Locate the cell with the specified text and output its [X, Y] center coordinate. 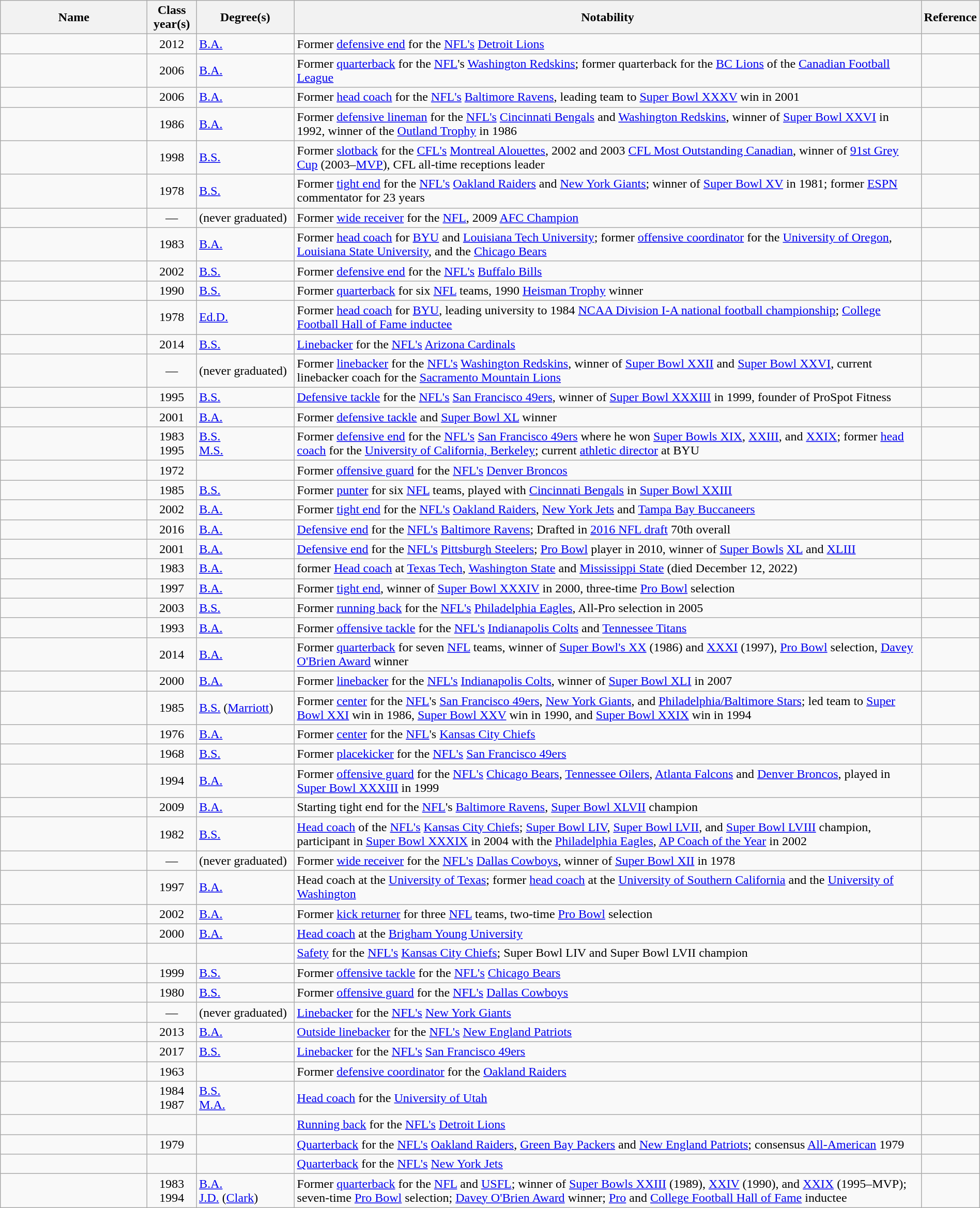
1968 [172, 754]
Quarterback for the NFL's New York Jets [608, 1164]
former Head coach at Texas Tech, Washington State and Mississippi State (died December 12, 2022) [608, 569]
1972 [172, 470]
Former offensive tackle for the NFL's Indianapolis Colts and Tennessee Titans [608, 628]
19841987 [172, 1098]
Former kick returner for three NFL teams, two-time Pro Bowl selection [608, 914]
Head coach at the Brigham Young University [608, 934]
Head coach for the University of Utah [608, 1098]
B.S. (Marriott) [245, 707]
Notability [608, 18]
Name [74, 18]
Defensive end for the NFL's Baltimore Ravens; Drafted in 2016 NFL draft 70th overall [608, 529]
Starting tight end for the NFL's Baltimore Ravens, Super Bowl XLVII champion [608, 807]
Former tight end, winner of Super Bowl XXXIV in 2000, three-time Pro Bowl selection [608, 588]
B.A.J.D. (Clark) [245, 1191]
Reference [950, 18]
Former head coach for BYU, leading university to 1984 NCAA Division I-A national football championship; College Football Hall of Fame inductee [608, 317]
Class year(s) [172, 18]
Former tight end for the NFL's Oakland Raiders and New York Giants; winner of Super Bowl XV in 1981; former ESPN commentator for 23 years [608, 191]
Former punter for six NFL teams, played with Cincinnati Bengals in Super Bowl XXIII [608, 490]
2013 [172, 1032]
Former head coach for the NFL's Baltimore Ravens, leading team to Super Bowl XXXV win in 2001 [608, 97]
1999 [172, 973]
Former quarterback for seven NFL teams, winner of Super Bowl's XX (1986) and XXXI (1997), Pro Bowl selection, Davey O'Brien Award winner [608, 654]
1998 [172, 157]
Former center for the NFL's Kansas City Chiefs [608, 735]
Linebacker for the NFL's Arizona Cardinals [608, 344]
1980 [172, 992]
Former wide receiver for the NFL, 2009 AFC Champion [608, 218]
B.S.M.A. [245, 1098]
Former offensive tackle for the NFL's Chicago Bears [608, 973]
Outside linebacker for the NFL's New England Patriots [608, 1032]
2012 [172, 44]
1976 [172, 735]
1986 [172, 124]
Former linebacker for the NFL's Indianapolis Colts, winner of Super Bowl XLI in 2007 [608, 681]
19831994 [172, 1191]
19831995 [172, 444]
1993 [172, 628]
Former defensive tackle and Super Bowl XL winner [608, 417]
1990 [172, 290]
Former tight end for the NFL's Oakland Raiders, New York Jets and Tampa Bay Buccaneers [608, 510]
Former defensive end for the NFL's Detroit Lions [608, 44]
Former running back for the NFL's Philadelphia Eagles, All-Pro selection in 2005 [608, 608]
1995 [172, 397]
Linebacker for the NFL's New York Giants [608, 1012]
1982 [172, 834]
1979 [172, 1144]
Running back for the NFL's Detroit Lions [608, 1125]
Ed.D. [245, 317]
Degree(s) [245, 18]
2003 [172, 608]
Quarterback for the NFL's Oakland Raiders, Green Bay Packers and New England Patriots; consensus All-American 1979 [608, 1144]
1994 [172, 781]
Former defensive coordinator for the Oakland Raiders [608, 1072]
Former offensive guard for the NFL's Denver Broncos [608, 470]
Former placekicker for the NFL's San Francisco 49ers [608, 754]
Former offensive guard for the NFL's Chicago Bears, Tennessee Oilers, Atlanta Falcons and Denver Broncos, played in Super Bowl XXXIII in 1999 [608, 781]
B.S.M.S. [245, 444]
Former wide receiver for the NFL's Dallas Cowboys, winner of Super Bowl XII in 1978 [608, 861]
2009 [172, 807]
2016 [172, 529]
2017 [172, 1051]
Defensive end for the NFL's Pittsburgh Steelers; Pro Bowl player in 2010, winner of Super Bowls XL and XLIII [608, 549]
1963 [172, 1072]
Former quarterback for six NFL teams, 1990 Heisman Trophy winner [608, 290]
Safety for the NFL's Kansas City Chiefs; Super Bowl LIV and Super Bowl LVII champion [608, 953]
Defensive tackle for the NFL's San Francisco 49ers, winner of Super Bowl XXXIII in 1999, founder of ProSpot Fitness [608, 397]
Former quarterback for the NFL's Washington Redskins; former quarterback for the BC Lions of the Canadian Football League [608, 70]
Head coach at the University of Texas; former head coach at the University of Southern California and the University of Washington [608, 887]
Former offensive guard for the NFL's Dallas Cowboys [608, 992]
Former defensive end for the NFL's Buffalo Bills [608, 271]
Linebacker for the NFL's San Francisco 49ers [608, 1051]
